Search for the cell housing the specified text and yield its (x, y) center coordinate. 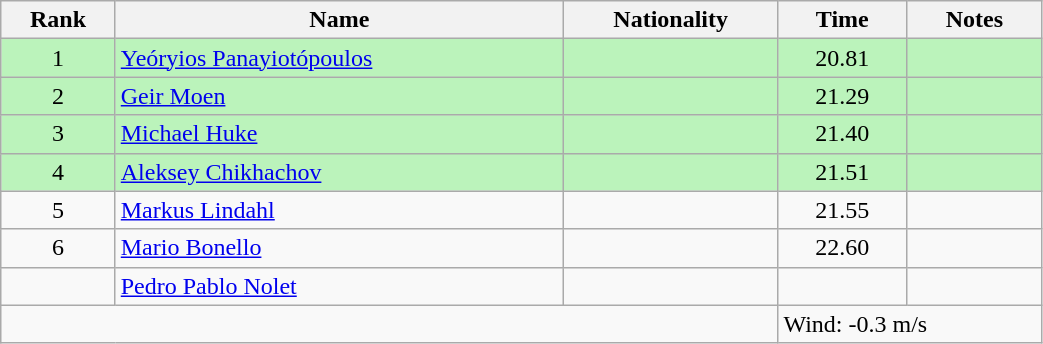
21.40 (842, 134)
Notes (974, 20)
Mario Bonello (339, 248)
Geir Moen (339, 96)
Pedro Pablo Nolet (339, 286)
Wind: -0.3 m/s (910, 324)
21.55 (842, 210)
Markus Lindahl (339, 210)
Rank (58, 20)
21.51 (842, 172)
3 (58, 134)
Yeóryios Panayiotópoulos (339, 58)
Name (339, 20)
5 (58, 210)
22.60 (842, 248)
2 (58, 96)
1 (58, 58)
4 (58, 172)
21.29 (842, 96)
Time (842, 20)
Michael Huke (339, 134)
20.81 (842, 58)
6 (58, 248)
Nationality (670, 20)
Aleksey Chikhachov (339, 172)
